Output the (X, Y) coordinate of the center of the cell containing the given text.  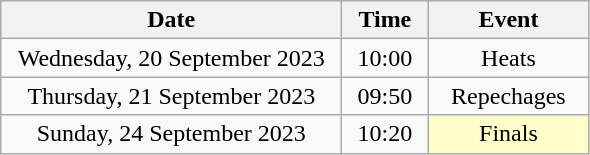
10:20 (385, 134)
10:00 (385, 58)
Heats (508, 58)
Finals (508, 134)
Event (508, 20)
Repechages (508, 96)
Time (385, 20)
Thursday, 21 September 2023 (172, 96)
Sunday, 24 September 2023 (172, 134)
Wednesday, 20 September 2023 (172, 58)
09:50 (385, 96)
Date (172, 20)
